Pinpoint the cell where the given text exists, returning its [X, Y] midpoint coordinate. 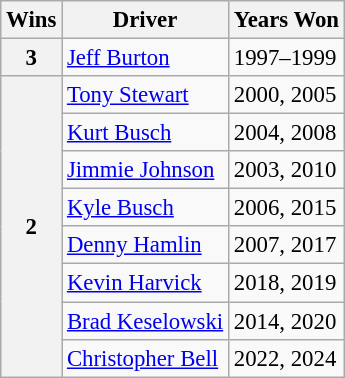
Jeff Burton [146, 58]
Jimmie Johnson [146, 170]
2006, 2015 [286, 208]
Christopher Bell [146, 358]
3 [32, 58]
2003, 2010 [286, 170]
Brad Keselowski [146, 321]
Wins [32, 20]
Driver [146, 20]
2004, 2008 [286, 133]
Kevin Harvick [146, 283]
Denny Hamlin [146, 245]
2018, 2019 [286, 283]
2022, 2024 [286, 358]
2 [32, 226]
Kyle Busch [146, 208]
1997–1999 [286, 58]
2000, 2005 [286, 95]
Years Won [286, 20]
Tony Stewart [146, 95]
Kurt Busch [146, 133]
2007, 2017 [286, 245]
2014, 2020 [286, 321]
